Search for the cell housing the specified text and yield its (x, y) center coordinate. 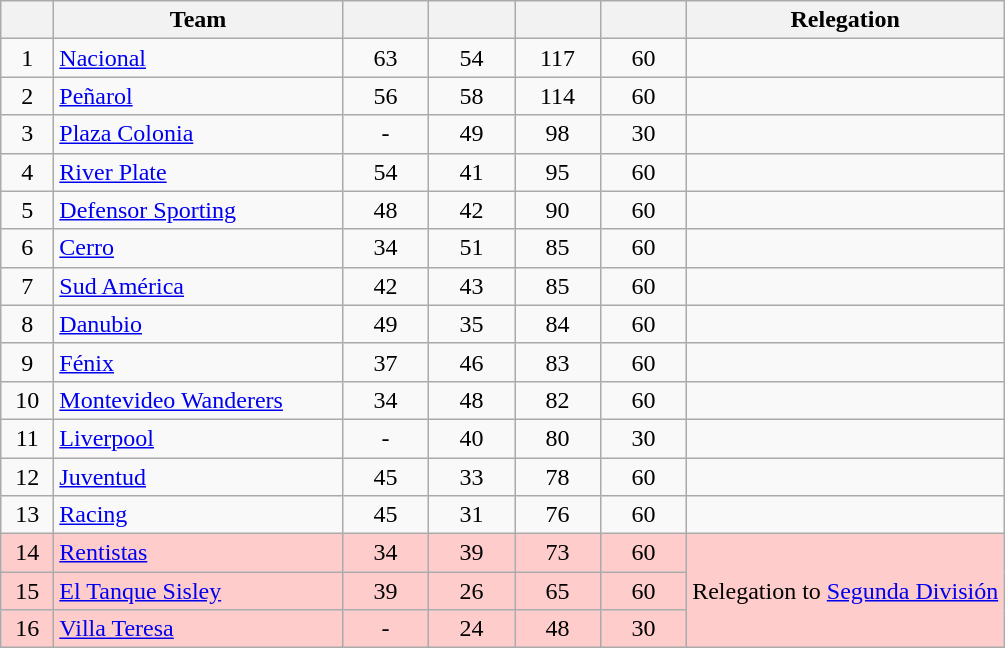
Nacional (198, 58)
24 (471, 629)
Danubio (198, 324)
5 (28, 210)
98 (557, 134)
1 (28, 58)
11 (28, 438)
13 (28, 515)
3 (28, 134)
Fénix (198, 362)
8 (28, 324)
26 (471, 591)
35 (471, 324)
46 (471, 362)
River Plate (198, 172)
83 (557, 362)
9 (28, 362)
65 (557, 591)
114 (557, 96)
Liverpool (198, 438)
Cerro (198, 248)
58 (471, 96)
Plaza Colonia (198, 134)
Team (198, 20)
56 (385, 96)
Defensor Sporting (198, 210)
6 (28, 248)
82 (557, 400)
Rentistas (198, 553)
Racing (198, 515)
40 (471, 438)
2 (28, 96)
Juventud (198, 477)
43 (471, 286)
78 (557, 477)
41 (471, 172)
El Tanque Sisley (198, 591)
Relegation (846, 20)
37 (385, 362)
95 (557, 172)
33 (471, 477)
15 (28, 591)
84 (557, 324)
14 (28, 553)
12 (28, 477)
10 (28, 400)
63 (385, 58)
117 (557, 58)
31 (471, 515)
73 (557, 553)
76 (557, 515)
Montevideo Wanderers (198, 400)
Villa Teresa (198, 629)
80 (557, 438)
16 (28, 629)
Sud América (198, 286)
7 (28, 286)
51 (471, 248)
Peñarol (198, 96)
4 (28, 172)
90 (557, 210)
Relegation to Segunda División (846, 591)
